Locate the cell with the specified text and output its [x, y] center coordinate. 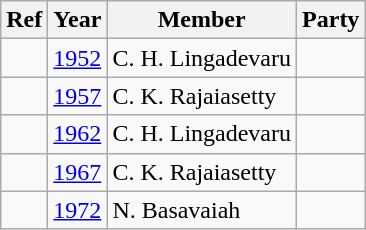
1952 [78, 58]
Year [78, 20]
Ref [24, 20]
Party [331, 20]
Member [202, 20]
1972 [78, 210]
1967 [78, 172]
1962 [78, 134]
1957 [78, 96]
N. Basavaiah [202, 210]
